Find where the given text appears and provide that cell's center as (x, y) coordinate. 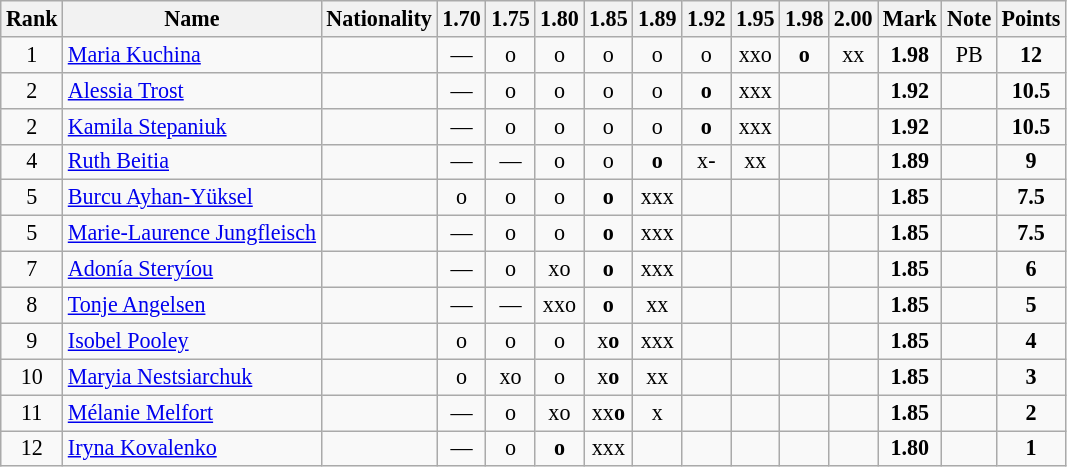
Burcu Ayhan-Yüksel (192, 198)
Kamila Stepaniuk (192, 126)
x (658, 412)
Maria Kuchina (192, 54)
1.70 (462, 18)
1.75 (510, 18)
Iryna Kovalenko (192, 448)
Note (969, 18)
PB (969, 54)
Rank (32, 18)
Ruth Beitia (192, 162)
Adonía Steryíou (192, 269)
Maryia Nestsiarchuk (192, 377)
Mark (910, 18)
10 (32, 377)
Points (1030, 18)
7 (32, 269)
Mélanie Melfort (192, 412)
Nationality (379, 18)
Alessia Trost (192, 90)
Marie-Laurence Jungfleisch (192, 233)
1.95 (756, 18)
x- (706, 162)
Isobel Pooley (192, 341)
2.00 (854, 18)
6 (1030, 269)
3 (1030, 377)
11 (32, 412)
8 (32, 305)
Name (192, 18)
Tonje Angelsen (192, 305)
